Search for the cell housing the specified text and yield its (X, Y) center coordinate. 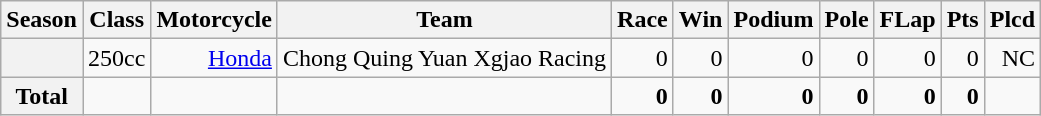
FLap (908, 20)
Pole (846, 20)
Podium (774, 20)
Chong Quing Yuan Xgjao Racing (444, 58)
Motorcycle (214, 20)
Team (444, 20)
Class (116, 20)
Honda (214, 58)
Win (700, 20)
Total (42, 96)
Season (42, 20)
250cc (116, 58)
NC (1012, 58)
Plcd (1012, 20)
Pts (962, 20)
Race (643, 20)
